Identify which cell holds the provided text, then report its [x, y] central coordinate. 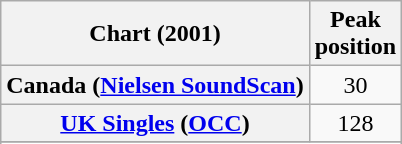
30 [355, 85]
128 [355, 123]
Chart (2001) [155, 34]
Peakposition [355, 34]
UK Singles (OCC) [155, 123]
Canada (Nielsen SoundScan) [155, 85]
